Find where the given text appears and provide that cell's center as (X, Y) coordinate. 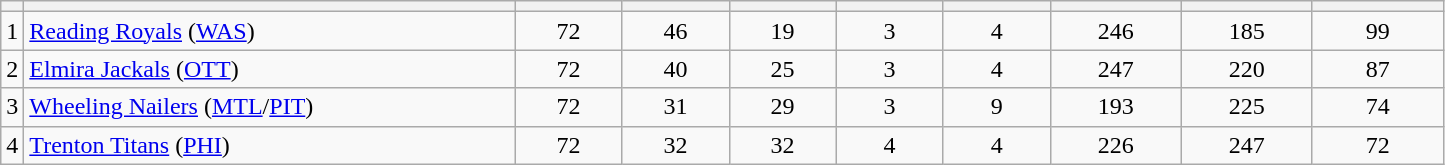
40 (676, 69)
2 (12, 69)
193 (1116, 107)
87 (1378, 69)
220 (1246, 69)
46 (676, 31)
99 (1378, 31)
19 (782, 31)
Trenton Titans (PHI) (270, 145)
225 (1246, 107)
31 (676, 107)
Elmira Jackals (OTT) (270, 69)
246 (1116, 31)
Reading Royals (WAS) (270, 31)
185 (1246, 31)
226 (1116, 145)
9 (996, 107)
1 (12, 31)
74 (1378, 107)
29 (782, 107)
Wheeling Nailers (MTL/PIT) (270, 107)
25 (782, 69)
